Detect which cell encompasses the target text, then output its (X, Y) center coordinate. 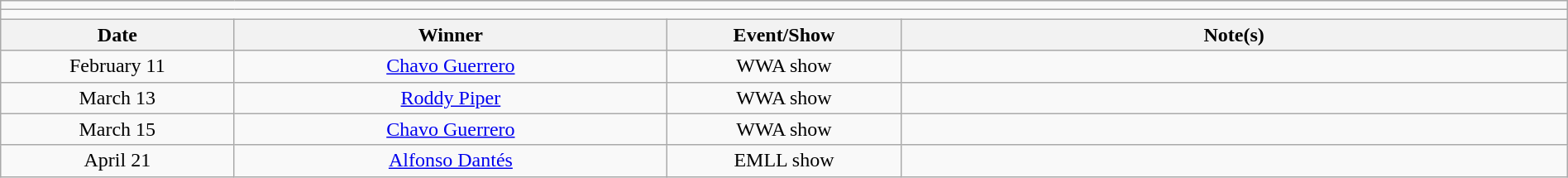
Roddy Piper (451, 98)
February 11 (117, 66)
EMLL show (784, 161)
March 15 (117, 129)
April 21 (117, 161)
March 13 (117, 98)
Event/Show (784, 35)
Alfonso Dantés (451, 161)
Date (117, 35)
Winner (451, 35)
Note(s) (1234, 35)
